Provide the (X, Y) coordinate of the cell's center where the given text is located.  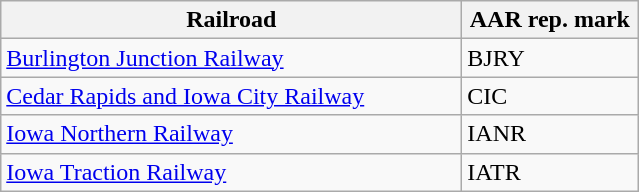
Iowa Northern Railway (232, 134)
Cedar Rapids and Iowa City Railway (232, 96)
Iowa Traction Railway (232, 172)
AAR rep. mark (550, 20)
CIC (550, 96)
IANR (550, 134)
Railroad (232, 20)
BJRY (550, 58)
Burlington Junction Railway (232, 58)
IATR (550, 172)
